Provide the [x, y] coordinate of the cell's center where the given text is located.  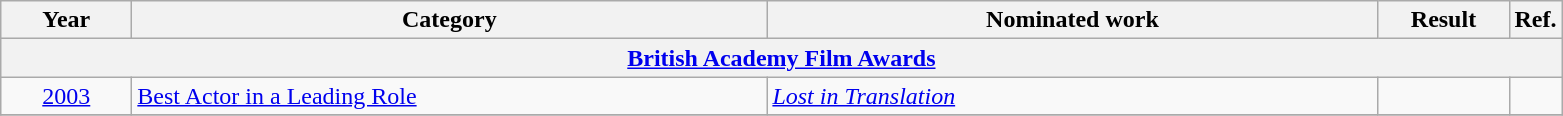
Result [1444, 20]
2003 [66, 96]
Year [66, 20]
Best Actor in a Leading Role [450, 96]
Nominated work [1072, 20]
Lost in Translation [1072, 96]
Category [450, 20]
British Academy Film Awards [782, 58]
Ref. [1536, 20]
